Find where the given text appears and provide that cell's center as (X, Y) coordinate. 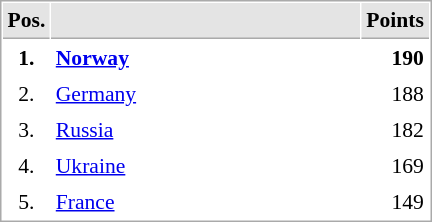
2. (26, 93)
Pos. (26, 21)
182 (396, 129)
149 (396, 201)
5. (26, 201)
4. (26, 165)
190 (396, 57)
Ukraine (206, 165)
Germany (206, 93)
Points (396, 21)
169 (396, 165)
Russia (206, 129)
1. (26, 57)
3. (26, 129)
188 (396, 93)
Norway (206, 57)
France (206, 201)
